Output the [x, y] coordinate of the center of the cell containing the given text.  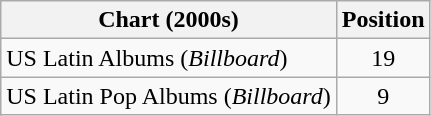
Chart (2000s) [169, 20]
US Latin Pop Albums (Billboard) [169, 96]
19 [383, 58]
Position [383, 20]
US Latin Albums (Billboard) [169, 58]
9 [383, 96]
